For the text-containing cell, return its midpoint in (X, Y) coordinate format. 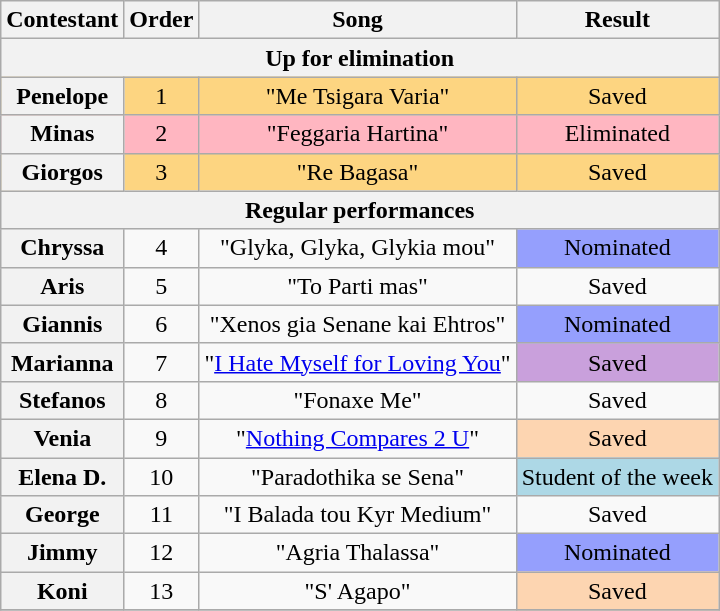
3 (162, 172)
"Fonaxe Me" (358, 400)
6 (162, 324)
1 (162, 96)
"S' Agapo" (358, 591)
Minas (62, 134)
"Feggaria Hartina" (358, 134)
Student of the week (617, 477)
"Me Tsigara Varia" (358, 96)
4 (162, 248)
Jimmy (62, 553)
Regular performances (360, 210)
Aris (62, 286)
7 (162, 362)
"Glyka, Glyka, Glykia mou" (358, 248)
George (62, 515)
Chryssa (62, 248)
Koni (62, 591)
11 (162, 515)
Venia (62, 438)
"I Hate Myself for Loving You" (358, 362)
Giannis (62, 324)
12 (162, 553)
"Xenos gia Senane kai Ehtros" (358, 324)
Eliminated (617, 134)
Marianna (62, 362)
"Paradothika se Sena" (358, 477)
"I Balada tou Kyr Medium" (358, 515)
Stefanos (62, 400)
"Agria Thalassa" (358, 553)
Contestant (62, 20)
"Re Bagasa" (358, 172)
Up for elimination (360, 58)
Elena D. (62, 477)
"Nothing Compares 2 U" (358, 438)
9 (162, 438)
Song (358, 20)
13 (162, 591)
Result (617, 20)
10 (162, 477)
Giorgos (62, 172)
5 (162, 286)
8 (162, 400)
Order (162, 20)
Penelope (62, 96)
"To Parti mas" (358, 286)
2 (162, 134)
